Extract the [x, y] coordinate from the center of the cell holding the provided text.  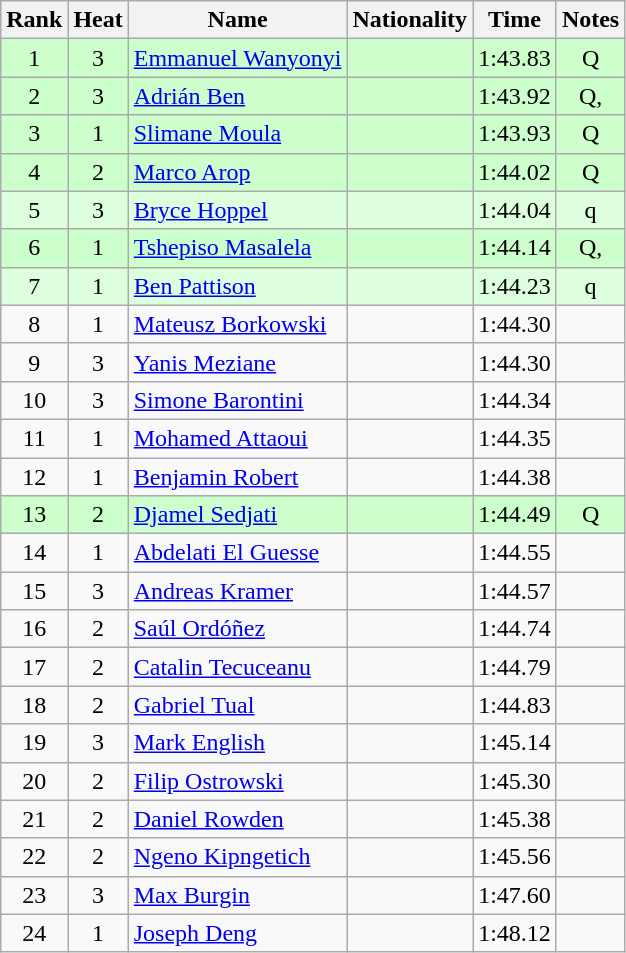
1:45.38 [515, 819]
22 [34, 857]
6 [34, 248]
1:43.92 [515, 96]
Rank [34, 20]
1:44.35 [515, 438]
Heat [98, 20]
8 [34, 324]
1:44.55 [515, 553]
1:44.23 [515, 286]
1:48.12 [515, 933]
1:44.04 [515, 210]
Benjamin Robert [238, 477]
Daniel Rowden [238, 819]
1:44.38 [515, 477]
1:47.60 [515, 895]
1:44.34 [515, 400]
Max Burgin [238, 895]
Djamel Sedjati [238, 515]
Simone Barontini [238, 400]
1:44.14 [515, 248]
Mateusz Borkowski [238, 324]
9 [34, 362]
1:45.56 [515, 857]
Emmanuel Wanyonyi [238, 58]
Saúl Ordóñez [238, 629]
24 [34, 933]
Mark English [238, 743]
16 [34, 629]
Notes [590, 20]
Filip Ostrowski [238, 781]
10 [34, 400]
1:44.74 [515, 629]
1:45.14 [515, 743]
1:45.30 [515, 781]
7 [34, 286]
Ngeno Kipngetich [238, 857]
1:44.79 [515, 667]
Time [515, 20]
20 [34, 781]
14 [34, 553]
19 [34, 743]
1:43.93 [515, 134]
1:44.57 [515, 591]
Ben Pattison [238, 286]
18 [34, 705]
Nationality [410, 20]
Bryce Hoppel [238, 210]
Gabriel Tual [238, 705]
Abdelati El Guesse [238, 553]
Slimane Moula [238, 134]
Yanis Meziane [238, 362]
11 [34, 438]
Catalin Tecuceanu [238, 667]
13 [34, 515]
1:44.83 [515, 705]
15 [34, 591]
12 [34, 477]
Name [238, 20]
1:43.83 [515, 58]
Andreas Kramer [238, 591]
1:44.49 [515, 515]
Joseph Deng [238, 933]
4 [34, 172]
Adrián Ben [238, 96]
Mohamed Attaoui [238, 438]
Marco Arop [238, 172]
1:44.02 [515, 172]
21 [34, 819]
23 [34, 895]
5 [34, 210]
17 [34, 667]
Tshepiso Masalela [238, 248]
